Scan for the cell matching the given text and deliver its (x, y) coordinate at center. 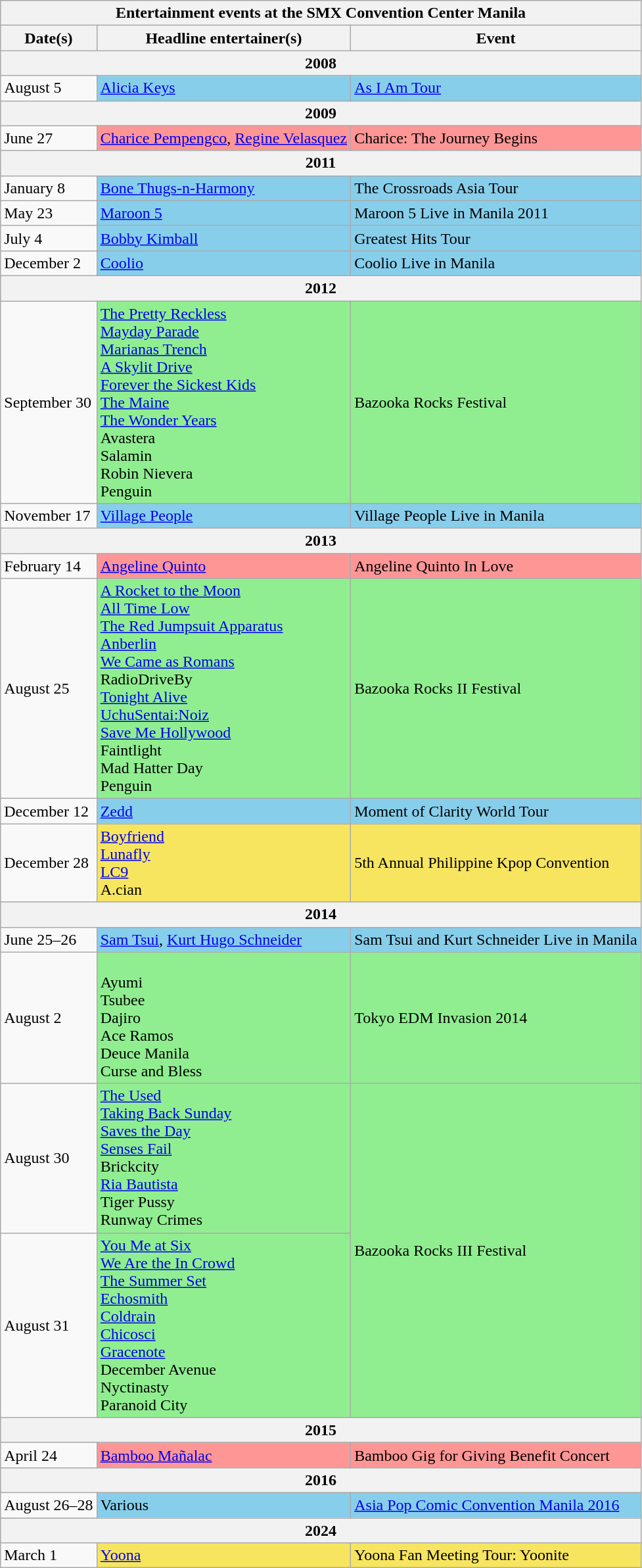
November 17 (49, 516)
Maroon 5 Live in Manila 2011 (496, 213)
2013 (321, 541)
Yoona Fan Meeting Tour: Yoonite (496, 1556)
August 31 (49, 1325)
Greatest Hits Tour (496, 238)
2016 (321, 1480)
January 8 (49, 188)
Zedd (223, 811)
Bone Thugs-n-Harmony (223, 188)
Headline entertainer(s) (223, 38)
August 25 (49, 689)
The Crossroads Asia Tour (496, 188)
The Pretty RecklessMayday ParadeMarianas TrenchA Skylit DriveForever the Sickest KidsThe MaineThe Wonder YearsAvasteraSalaminRobin NieveraPenguin (223, 402)
Sam Tsui and Kurt Schneider Live in Manila (496, 939)
Angeline Quinto (223, 566)
August 5 (49, 88)
Yoona (223, 1556)
Angeline Quinto In Love (496, 566)
5th Annual Philippine Kpop Convention (496, 863)
Bamboo Gig for Giving Benefit Concert (496, 1455)
2011 (321, 163)
August 26–28 (49, 1505)
Bobby Kimball (223, 238)
August 2 (49, 1018)
2015 (321, 1430)
Bazooka Rocks III Festival (496, 1250)
Village People (223, 516)
August 30 (49, 1158)
The UsedTaking Back SundaySaves the DaySenses FailBrickcityRia BautistaTiger PussyRunway Crimes (223, 1158)
Date(s) (49, 38)
2012 (321, 288)
Village People Live in Manila (496, 516)
Coolio (223, 263)
Tokyo EDM Invasion 2014 (496, 1018)
Entertainment events at the SMX Convention Center Manila (321, 13)
Bazooka Rocks Festival (496, 402)
May 23 (49, 213)
Event (496, 38)
Asia Pop Comic Convention Manila 2016 (496, 1505)
March 1 (49, 1556)
December 2 (49, 263)
December 12 (49, 811)
Alicia Keys (223, 88)
Maroon 5 (223, 213)
February 14 (49, 566)
2009 (321, 113)
Coolio Live in Manila (496, 263)
July 4 (49, 238)
AyumiTsubeeDajiroAce RamosDeuce ManilaCurse and Bless (223, 1018)
2014 (321, 915)
Various (223, 1505)
Sam Tsui, Kurt Hugo Schneider (223, 939)
Bazooka Rocks II Festival (496, 689)
2024 (321, 1530)
April 24 (49, 1455)
Charice Pempengco, Regine Velasquez (223, 138)
June 27 (49, 138)
Moment of Clarity World Tour (496, 811)
December 28 (49, 863)
Bamboo Mañalac (223, 1455)
You Me at SixWe Are the In CrowdThe Summer SetEchosmithColdrainChicosciGracenoteDecember AvenueNyctinastyParanoid City (223, 1325)
2008 (321, 63)
June 25–26 (49, 939)
BoyfriendLunaflyLC9A.cian (223, 863)
September 30 (49, 402)
As I Am Tour (496, 88)
Charice: The Journey Begins (496, 138)
